From the cell containing the given text, extract its center point as (X, Y) coordinate. 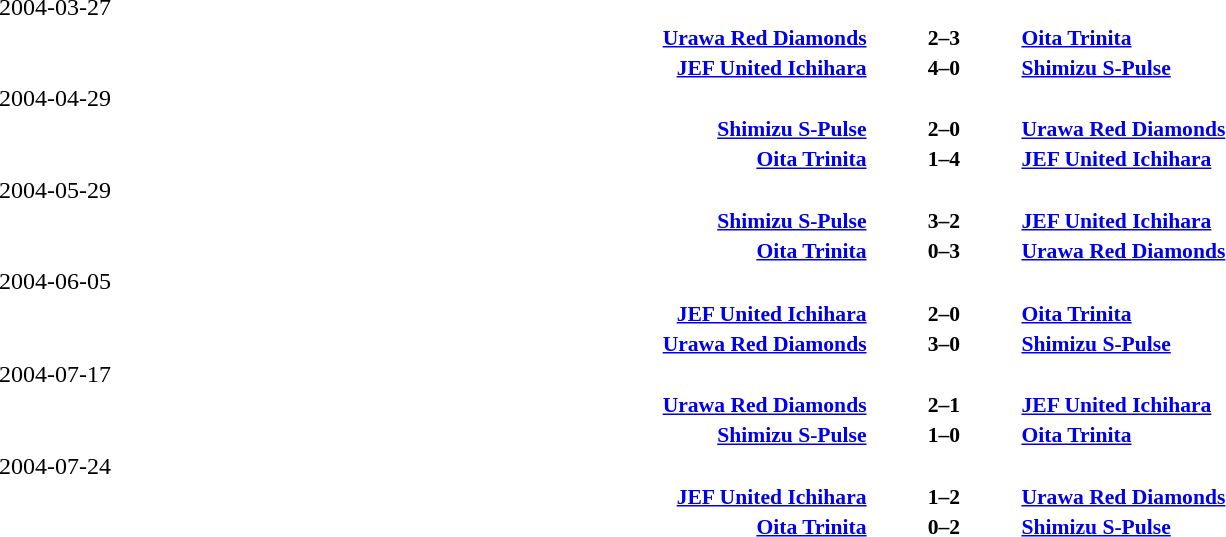
3–0 (944, 344)
1–0 (944, 435)
0–3 (944, 250)
1–4 (944, 159)
2–1 (944, 405)
2–3 (944, 38)
3–2 (944, 220)
1–2 (944, 496)
4–0 (944, 68)
